Search for the cell housing the specified text and yield its [X, Y] center coordinate. 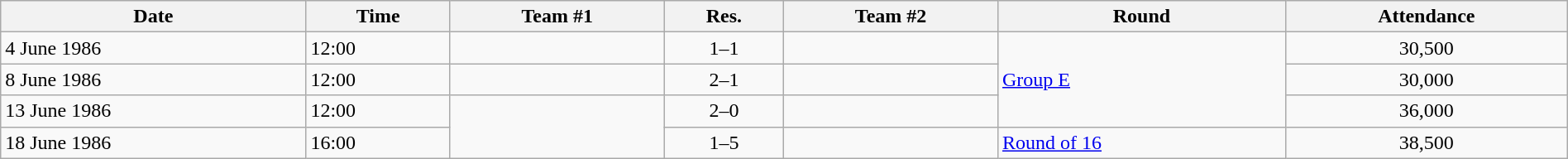
Team #2 [892, 17]
Team #1 [557, 17]
Round of 16 [1141, 142]
1–1 [724, 48]
38,500 [1426, 142]
36,000 [1426, 111]
16:00 [378, 142]
Group E [1141, 79]
Round [1141, 17]
Attendance [1426, 17]
2–1 [724, 79]
Date [154, 17]
8 June 1986 [154, 79]
30,000 [1426, 79]
13 June 1986 [154, 111]
4 June 1986 [154, 48]
2–0 [724, 111]
18 June 1986 [154, 142]
30,500 [1426, 48]
Res. [724, 17]
Time [378, 17]
1–5 [724, 142]
